Locate the cell with the specified text and output its [X, Y] center coordinate. 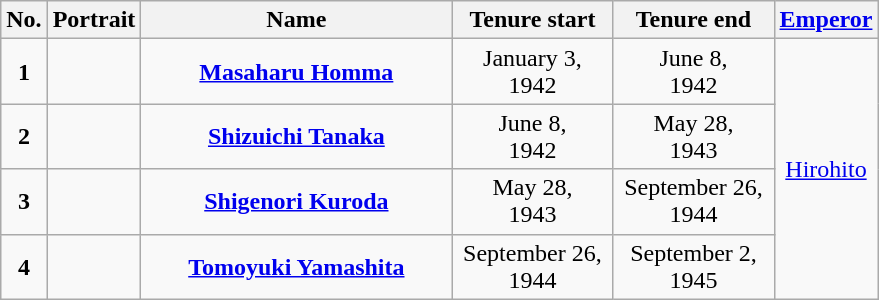
1 [24, 72]
Tenure end [694, 20]
Tomoyuki Yamashita [296, 266]
Emperor [826, 20]
Name [296, 20]
No. [24, 20]
3 [24, 202]
4 [24, 266]
Shizuichi Tanaka [296, 136]
2 [24, 136]
September 2,1945 [694, 266]
Hirohito [826, 169]
January 3,1942 [532, 72]
Tenure start [532, 20]
Shigenori Kuroda [296, 202]
Masaharu Homma [296, 72]
Portrait [94, 20]
